Determine the [X, Y] coordinate at the center of the cell enclosing the given text.  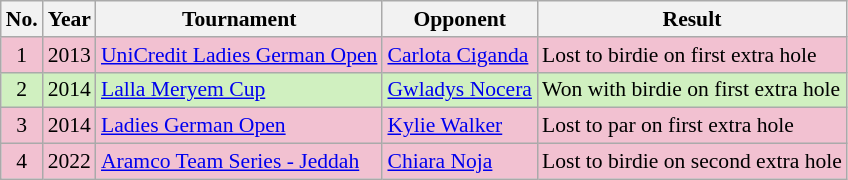
Opponent [460, 19]
Kylie Walker [460, 126]
Chiara Noja [460, 162]
Ladies German Open [239, 126]
Result [692, 19]
No. [22, 19]
Tournament [239, 19]
Aramco Team Series - Jeddah [239, 162]
UniCredit Ladies German Open [239, 55]
2013 [70, 55]
2022 [70, 162]
Gwladys Nocera [460, 90]
Lalla Meryem Cup [239, 90]
Carlota Ciganda [460, 55]
Won with birdie on first extra hole [692, 90]
Lost to birdie on first extra hole [692, 55]
1 [22, 55]
3 [22, 126]
2 [22, 90]
Lost to par on first extra hole [692, 126]
Year [70, 19]
Lost to birdie on second extra hole [692, 162]
4 [22, 162]
